Extract the [X, Y] coordinate from the center of the cell holding the provided text.  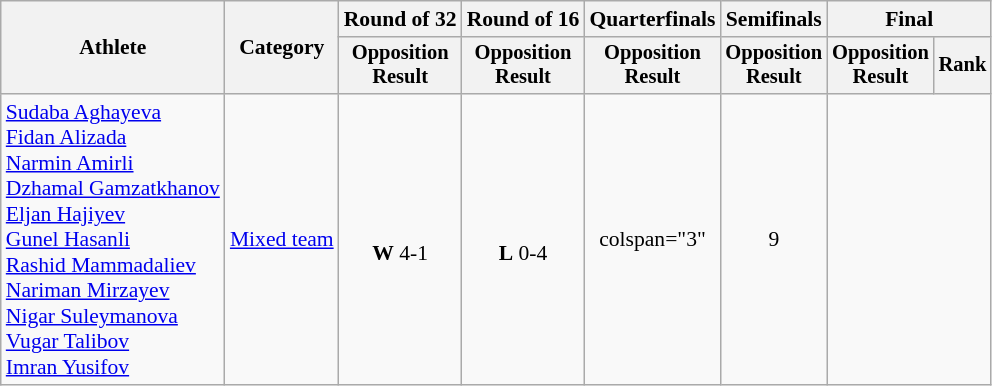
Quarterfinals [652, 19]
Category [282, 48]
9 [774, 240]
colspan="3" [652, 240]
Athlete [113, 48]
Final [909, 19]
Semifinals [774, 19]
L 0-4 [524, 240]
Rank [963, 66]
W 4-1 [400, 240]
Mixed team [282, 240]
Round of 32 [400, 19]
Round of 16 [524, 19]
